Return the (X, Y) coordinate for the center point of the cell that contains the specified text.  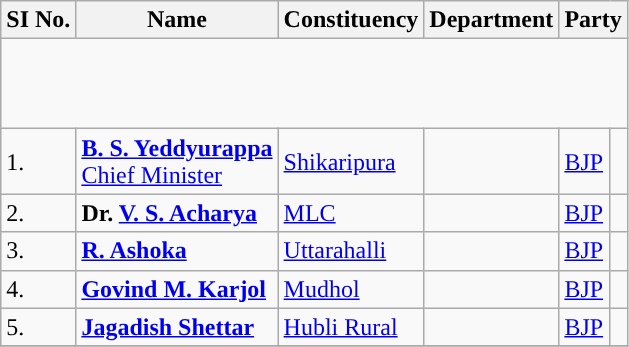
Constituency (351, 20)
Mudhol (351, 289)
Jagadish Shettar (177, 327)
4. (38, 289)
B. S. YeddyurappaChief Minister (177, 162)
Dr. V. S. Acharya (177, 213)
5. (38, 327)
Party (593, 20)
2. (38, 213)
MLC (351, 213)
1. (38, 162)
Uttarahalli (351, 251)
Hubli Rural (351, 327)
Name (177, 20)
Department (492, 20)
Govind M. Karjol (177, 289)
Shikaripura (351, 162)
SI No. (38, 20)
R. Ashoka (177, 251)
3. (38, 251)
